Find where the given text appears and provide that cell's center as (x, y) coordinate. 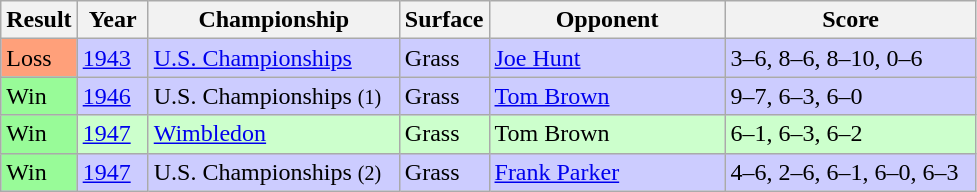
1943 (112, 58)
Frank Parker (607, 172)
Result (39, 20)
3–6, 8–6, 8–10, 0–6 (850, 58)
1946 (112, 96)
Championship (274, 20)
6–1, 6–3, 6–2 (850, 134)
Joe Hunt (607, 58)
Loss (39, 58)
Opponent (607, 20)
4–6, 2–6, 6–1, 6–0, 6–3 (850, 172)
Surface (444, 20)
Year (112, 20)
Wimbledon (274, 134)
U.S. Championships (2) (274, 172)
U.S. Championships (274, 58)
U.S. Championships (1) (274, 96)
9–7, 6–3, 6–0 (850, 96)
Score (850, 20)
